Provide the [x, y] coordinate of the cell's center where the given text is located.  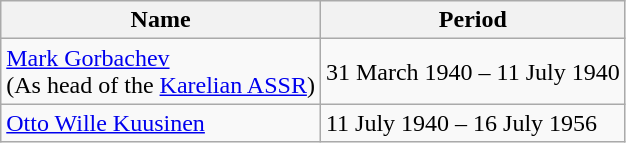
Name [161, 20]
Otto Wille Kuusinen [161, 123]
31 March 1940 – 11 July 1940 [472, 72]
11 July 1940 – 16 July 1956 [472, 123]
Mark Gorbachev(As head of the Karelian ASSR) [161, 72]
Period [472, 20]
